Search for the cell housing the specified text and yield its (x, y) center coordinate. 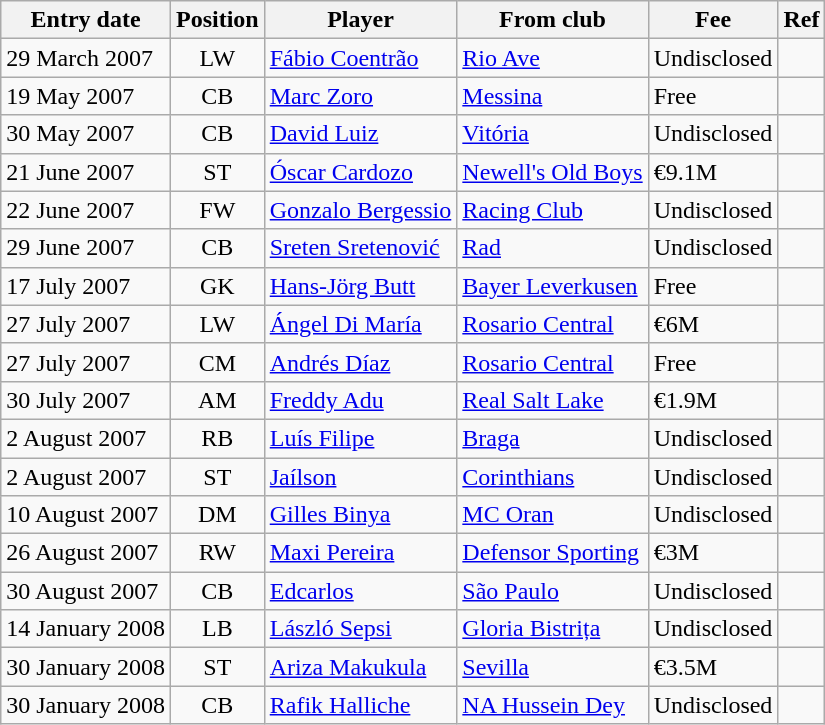
From club (552, 20)
NA Hussein Dey (552, 705)
€1.9M (713, 400)
Vitória (552, 134)
Ariza Makukula (360, 667)
Ángel Di María (360, 324)
Marc Zoro (360, 96)
AM (217, 400)
Edcarlos (360, 591)
€9.1M (713, 172)
Corinthians (552, 477)
Ref (802, 20)
26 August 2007 (86, 553)
14 January 2008 (86, 629)
Fee (713, 20)
Hans-Jörg Butt (360, 286)
Defensor Sporting (552, 553)
Gonzalo Bergessio (360, 210)
10 August 2007 (86, 515)
Real Salt Lake (552, 400)
MC Oran (552, 515)
LB (217, 629)
Newell's Old Boys (552, 172)
Rio Ave (552, 58)
RB (217, 438)
17 July 2007 (86, 286)
László Sepsi (360, 629)
David Luiz (360, 134)
FW (217, 210)
RW (217, 553)
Player (360, 20)
19 May 2007 (86, 96)
21 June 2007 (86, 172)
30 August 2007 (86, 591)
22 June 2007 (86, 210)
Jaílson (360, 477)
CM (217, 362)
€3.5M (713, 667)
DM (217, 515)
30 May 2007 (86, 134)
Óscar Cardozo (360, 172)
30 July 2007 (86, 400)
€3M (713, 553)
GK (217, 286)
Sevilla (552, 667)
Maxi Pereira (360, 553)
Racing Club (552, 210)
Entry date (86, 20)
Position (217, 20)
Braga (552, 438)
Gilles Binya (360, 515)
€6M (713, 324)
São Paulo (552, 591)
29 March 2007 (86, 58)
Fábio Coentrão (360, 58)
Freddy Adu (360, 400)
Rad (552, 248)
Bayer Leverkusen (552, 286)
Luís Filipe (360, 438)
Messina (552, 96)
Sreten Sretenović (360, 248)
Rafik Halliche (360, 705)
Andrés Díaz (360, 362)
29 June 2007 (86, 248)
Gloria Bistrița (552, 629)
